Identify which cell holds the provided text, then report its (x, y) central coordinate. 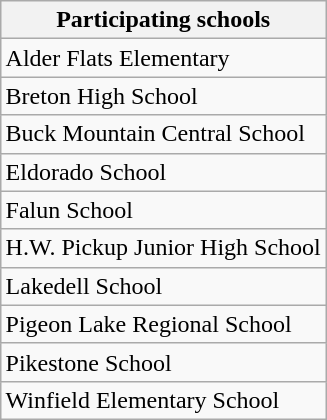
Eldorado School (163, 172)
Lakedell School (163, 286)
Falun School (163, 210)
Alder Flats Elementary (163, 58)
Buck Mountain Central School (163, 134)
Participating schools (163, 20)
Pikestone School (163, 362)
Winfield Elementary School (163, 400)
Pigeon Lake Regional School (163, 324)
Breton High School (163, 96)
H.W. Pickup Junior High School (163, 248)
